Return (x, y) of the center of cell containing provided text 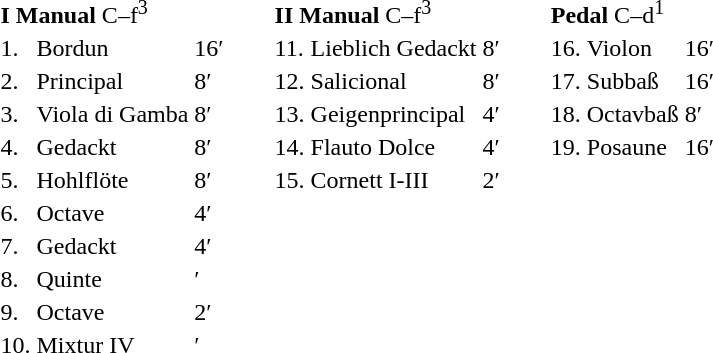
13. (290, 114)
Violon (632, 48)
Bordun (112, 48)
16. (566, 48)
19. (566, 147)
Principal (112, 81)
Subbaß (632, 81)
Lieblich Gedackt (394, 48)
Geigenprincipal (394, 114)
14. (290, 147)
Flauto Dolce (394, 147)
Posaune (632, 147)
16′ (209, 48)
Hohlflöte (112, 180)
Cornett I-III (394, 180)
Quinte (112, 279)
15. (290, 180)
18. (566, 114)
Viola di Gamba (112, 114)
12. (290, 81)
Salicional (394, 81)
Octavbaß (632, 114)
17. (566, 81)
11. (290, 48)
′ (209, 279)
